Return the (X, Y) coordinate for the center point of the cell that contains the specified text.  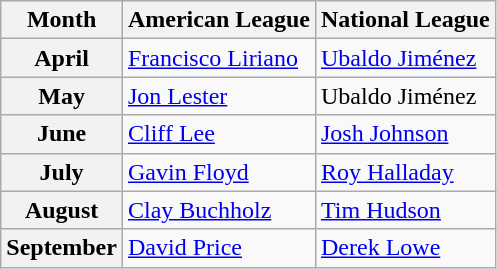
Month (62, 20)
Clay Buchholz (218, 210)
American League (218, 20)
July (62, 172)
Francisco Liriano (218, 58)
August (62, 210)
September (62, 248)
June (62, 134)
Gavin Floyd (218, 172)
Tim Hudson (405, 210)
April (62, 58)
May (62, 96)
Roy Halladay (405, 172)
Cliff Lee (218, 134)
David Price (218, 248)
National League (405, 20)
Jon Lester (218, 96)
Derek Lowe (405, 248)
Josh Johnson (405, 134)
